Search for the cell housing the specified text and yield its [X, Y] center coordinate. 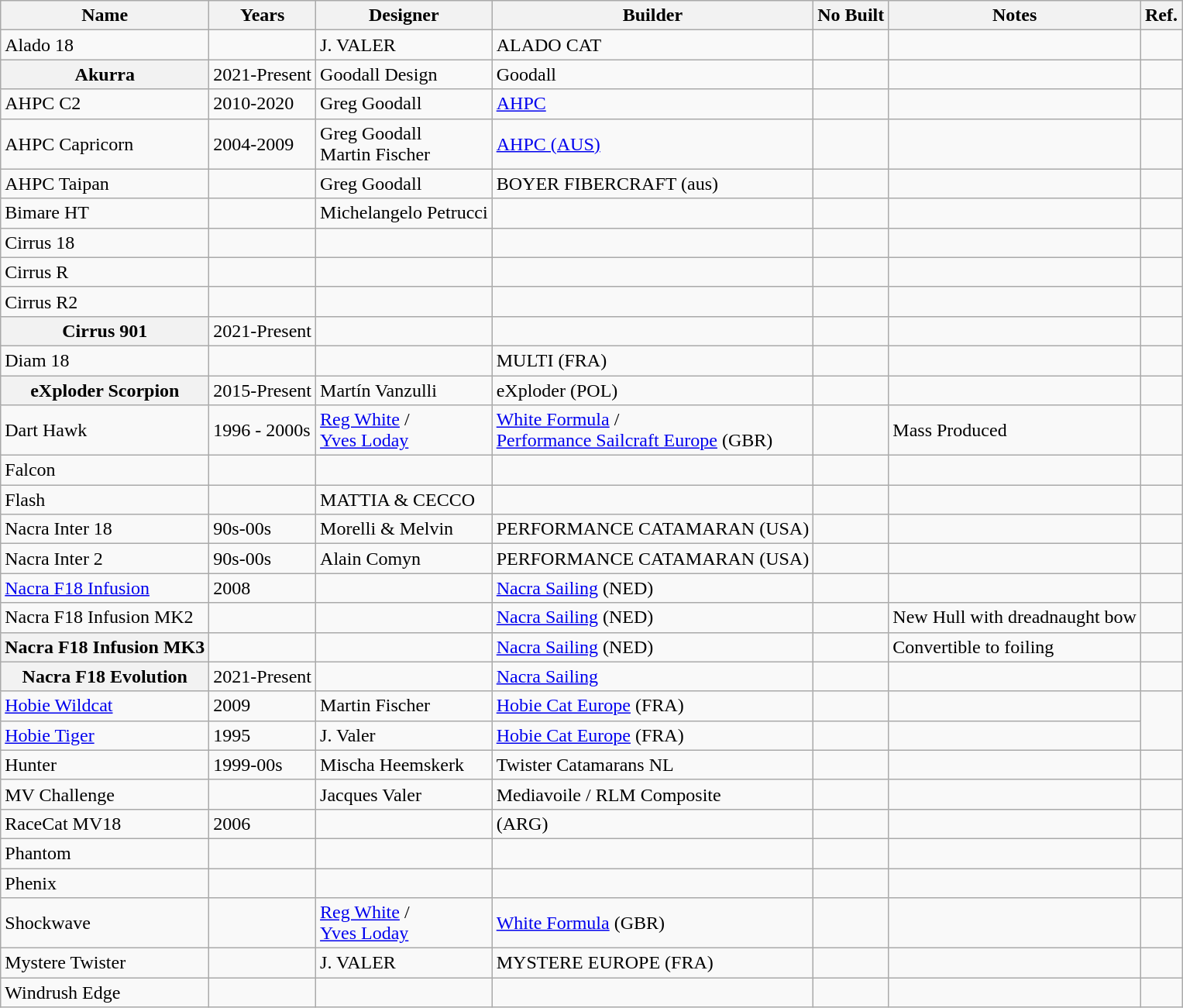
Jacques Valer [404, 794]
MYSTERE EUROPE (FRA) [652, 963]
Morelli & Melvin [404, 529]
2015-Present [263, 390]
Hunter [105, 765]
AHPC [652, 104]
BOYER FIBERCRAFT (aus) [652, 184]
Cirrus R2 [105, 301]
Cirrus R [105, 272]
2009 [263, 706]
Designer [404, 15]
Twister Catamarans NL [652, 765]
Flash [105, 500]
AHPC C2 [105, 104]
2008 [263, 588]
Nacra F18 Infusion MK3 [105, 647]
Years [263, 15]
White Formula (GBR) [652, 924]
Cirrus 18 [105, 243]
Convertible to foiling [1015, 647]
1996 - 2000s [263, 431]
Phantom [105, 853]
Mass Produced [1015, 431]
1995 [263, 735]
(ARG) [652, 824]
Windrush Edge [105, 993]
Alain Comyn [404, 559]
Shockwave [105, 924]
New Hull with dreadnaught bow [1015, 618]
Martín Vanzulli [404, 390]
Mediavoile / RLM Composite [652, 794]
Greg Goodall Martin Fischer [404, 144]
AHPC Taipan [105, 184]
Nacra F18 Infusion MK2 [105, 618]
Nacra F18 Evolution [105, 676]
Goodall [652, 74]
Falcon [105, 470]
Phenix [105, 882]
Nacra Inter 18 [105, 529]
AHPC (AUS) [652, 144]
Nacra Inter 2 [105, 559]
MULTI (FRA) [652, 360]
J. Valer [404, 735]
eXploder Scorpion [105, 390]
MATTIA & CECCO [404, 500]
White Formula /Performance Sailcraft Europe (GBR) [652, 431]
Bimare HT [105, 213]
RaceCat MV18 [105, 824]
Alado 18 [105, 45]
ALADO CAT [652, 45]
Nacra F18 Infusion [105, 588]
Diam 18 [105, 360]
eXploder (POL) [652, 390]
Akurra [105, 74]
Goodall Design [404, 74]
Michelangelo Petrucci [404, 213]
2006 [263, 824]
Martin Fischer [404, 706]
Mischa Heemskerk [404, 765]
Hobie Wildcat [105, 706]
Dart Hawk [105, 431]
Name [105, 15]
Notes [1015, 15]
1999-00s [263, 765]
Hobie Tiger [105, 735]
MV Challenge [105, 794]
Mystere Twister [105, 963]
AHPC Capricorn [105, 144]
2004-2009 [263, 144]
Nacra Sailing [652, 676]
Builder [652, 15]
No Built [851, 15]
Ref. [1161, 15]
Cirrus 901 [105, 331]
2010-2020 [263, 104]
